Provide the (x, y) coordinate of the cell's center where the given text is located.  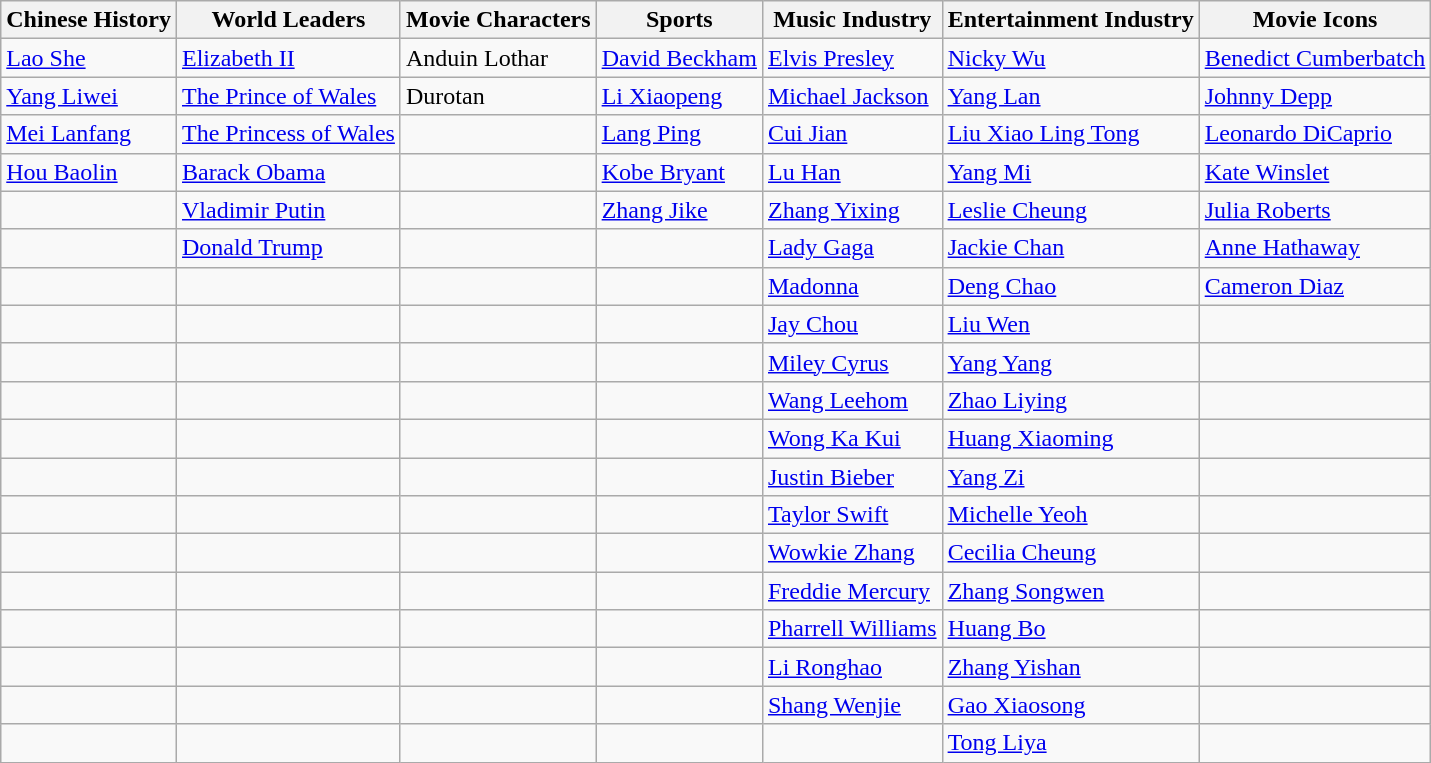
Huang Bo (1070, 629)
Cecilia Cheung (1070, 553)
Zhang Jike (679, 210)
Cui Jian (852, 134)
Vladimir Putin (288, 210)
Yang Lan (1070, 96)
Taylor Swift (852, 515)
Nicky Wu (1070, 58)
Leonardo DiCaprio (1315, 134)
Yang Liwei (89, 96)
Jackie Chan (1070, 248)
Johnny Depp (1315, 96)
Wong Ka Kui (852, 438)
World Leaders (288, 20)
Yang Yang (1070, 362)
Shang Wenjie (852, 705)
Li Xiaopeng (679, 96)
Gao Xiaosong (1070, 705)
Movie Characters (498, 20)
Michelle Yeoh (1070, 515)
Cameron Diaz (1315, 286)
Justin Bieber (852, 477)
Anduin Lothar (498, 58)
Music Industry (852, 20)
Pharrell Williams (852, 629)
Zhang Yishan (1070, 667)
Movie Icons (1315, 20)
The Princess of Wales (288, 134)
Yang Zi (1070, 477)
Jay Chou (852, 324)
Lang Ping (679, 134)
Lady Gaga (852, 248)
Sports (679, 20)
Zhang Songwen (1070, 591)
Kate Winslet (1315, 172)
Wowkie Zhang (852, 553)
Miley Cyrus (852, 362)
Li Ronghao (852, 667)
Michael Jackson (852, 96)
Yang Mi (1070, 172)
The Prince of Wales (288, 96)
Liu Wen (1070, 324)
Mei Lanfang (89, 134)
Hou Baolin (89, 172)
Leslie Cheung (1070, 210)
Lao She (89, 58)
Lu Han (852, 172)
Freddie Mercury (852, 591)
Benedict Cumberbatch (1315, 58)
Wang Leehom (852, 400)
Huang Xiaoming (1070, 438)
Madonna (852, 286)
Liu Xiao Ling Tong (1070, 134)
Kobe Bryant (679, 172)
Deng Chao (1070, 286)
Zhao Liying (1070, 400)
Elvis Presley (852, 58)
Durotan (498, 96)
Zhang Yixing (852, 210)
David Beckham (679, 58)
Donald Trump (288, 248)
Entertainment Industry (1070, 20)
Anne Hathaway (1315, 248)
Elizabeth II (288, 58)
Tong Liya (1070, 743)
Barack Obama (288, 172)
Chinese History (89, 20)
Julia Roberts (1315, 210)
